Provide the [X, Y] coordinate of the cell's center where the given text is located.  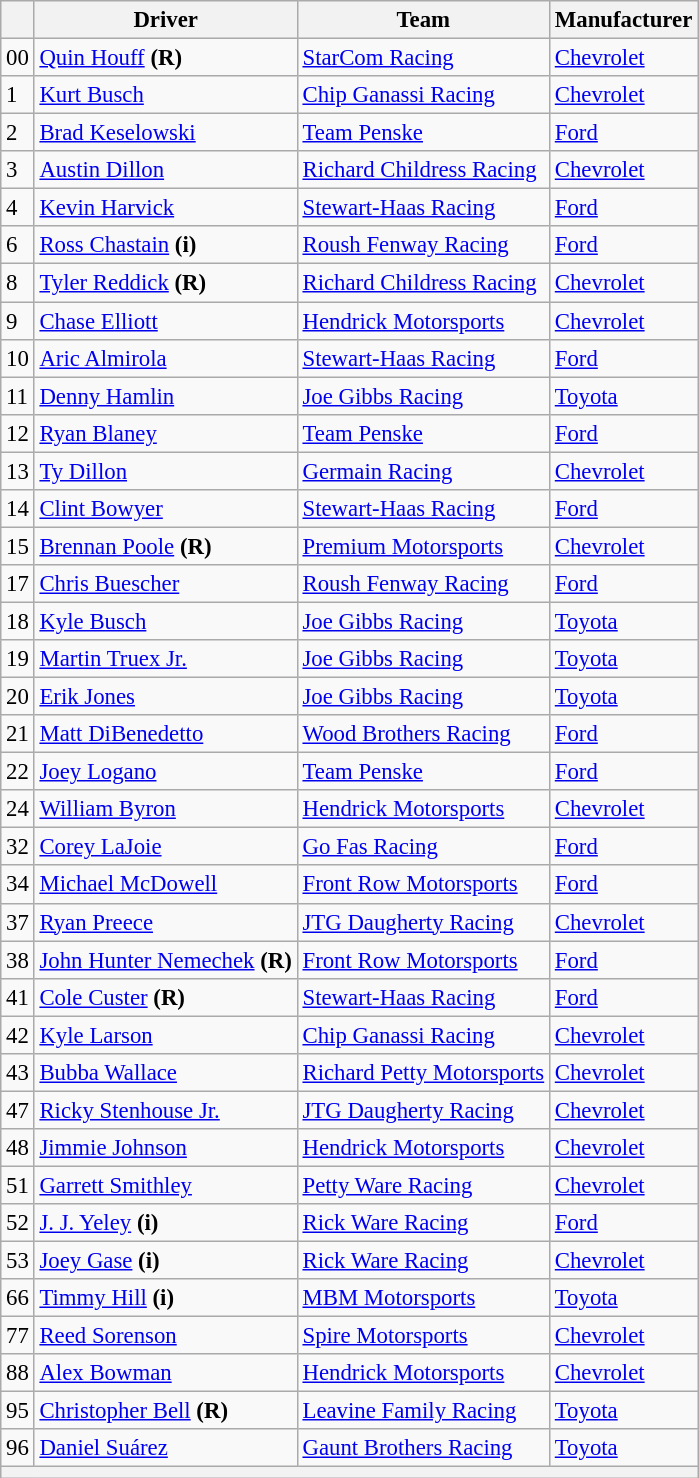
24 [18, 809]
Ryan Blaney [166, 433]
Kevin Harvick [166, 208]
Cole Custer (R) [166, 997]
StarCom Racing [423, 58]
12 [18, 433]
Michael McDowell [166, 885]
8 [18, 283]
Spire Motorsports [423, 1336]
Christopher Bell (R) [166, 1411]
Team [423, 20]
Daniel Suárez [166, 1449]
Ty Dillon [166, 471]
Ross Chastain (i) [166, 245]
51 [18, 1185]
Ricky Stenhouse Jr. [166, 1110]
Gaunt Brothers Racing [423, 1449]
Clint Bowyer [166, 509]
53 [18, 1261]
Martin Truex Jr. [166, 659]
32 [18, 847]
14 [18, 509]
Brad Keselowski [166, 133]
3 [18, 170]
19 [18, 659]
John Hunter Nemechek (R) [166, 960]
48 [18, 1148]
43 [18, 1073]
13 [18, 471]
Joey Gase (i) [166, 1261]
66 [18, 1298]
41 [18, 997]
Chris Buescher [166, 584]
MBM Motorsports [423, 1298]
Leavine Family Racing [423, 1411]
38 [18, 960]
Aric Almirola [166, 358]
37 [18, 922]
20 [18, 697]
Tyler Reddick (R) [166, 283]
J. J. Yeley (i) [166, 1223]
88 [18, 1373]
Manufacturer [623, 20]
Erik Jones [166, 697]
Brennan Poole (R) [166, 546]
11 [18, 396]
Ryan Preece [166, 922]
Corey LaJoie [166, 847]
Timmy Hill (i) [166, 1298]
Petty Ware Racing [423, 1185]
6 [18, 245]
Alex Bowman [166, 1373]
Kyle Larson [166, 1035]
Chase Elliott [166, 321]
Reed Sorenson [166, 1336]
Kyle Busch [166, 621]
52 [18, 1223]
15 [18, 546]
22 [18, 772]
21 [18, 734]
Joey Logano [166, 772]
17 [18, 584]
Premium Motorsports [423, 546]
10 [18, 358]
Richard Petty Motorsports [423, 1073]
Matt DiBenedetto [166, 734]
Bubba Wallace [166, 1073]
9 [18, 321]
Wood Brothers Racing [423, 734]
18 [18, 621]
42 [18, 1035]
00 [18, 58]
77 [18, 1336]
95 [18, 1411]
Germain Racing [423, 471]
96 [18, 1449]
Kurt Busch [166, 95]
4 [18, 208]
Austin Dillon [166, 170]
Jimmie Johnson [166, 1148]
34 [18, 885]
Garrett Smithley [166, 1185]
2 [18, 133]
Quin Houff (R) [166, 58]
William Byron [166, 809]
1 [18, 95]
Denny Hamlin [166, 396]
Driver [166, 20]
47 [18, 1110]
Go Fas Racing [423, 847]
